Capture the cell that displays the provided text and extract its (x, y) central coordinate. 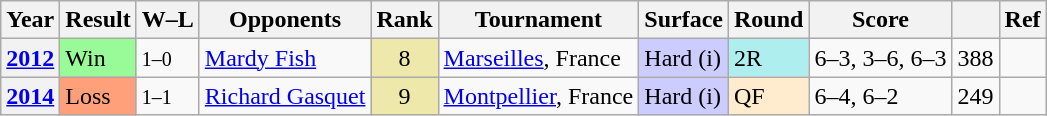
2012 (30, 58)
9 (404, 96)
Round (769, 20)
2014 (30, 96)
Montpellier, France (538, 96)
QF (769, 96)
Surface (684, 20)
Win (98, 58)
6–3, 3–6, 6–3 (880, 58)
Opponents (285, 20)
Marseilles, France (538, 58)
388 (976, 58)
W–L (168, 20)
8 (404, 58)
2R (769, 58)
Tournament (538, 20)
Year (30, 20)
6–4, 6–2 (880, 96)
249 (976, 96)
1–0 (168, 58)
Rank (404, 20)
Score (880, 20)
Result (98, 20)
Loss (98, 96)
1–1 (168, 96)
Mardy Fish (285, 58)
Richard Gasquet (285, 96)
Ref (1022, 20)
